Output the (x, y) coordinate of the center of the cell containing the given text.  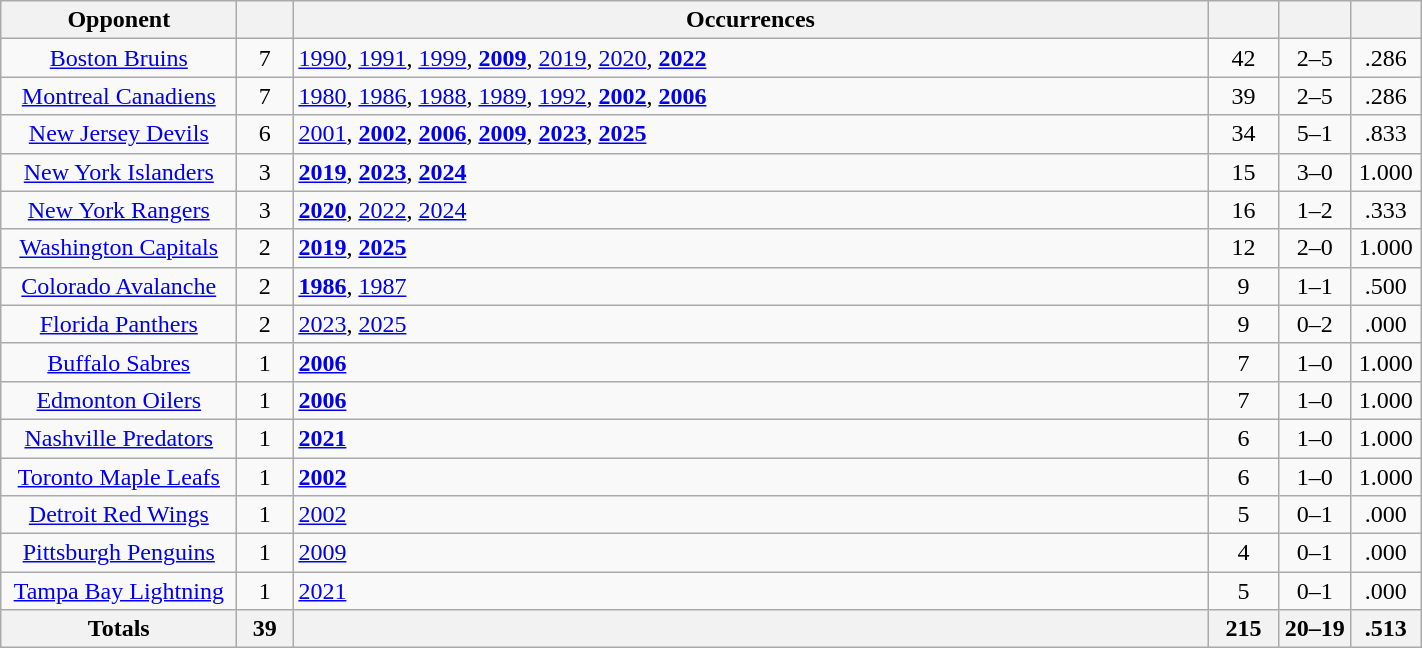
2001, 2002, 2006, 2009, 2023, 2025 (750, 134)
Florida Panthers (119, 324)
15 (1244, 172)
1–1 (1314, 286)
2019, 2023, 2024 (750, 172)
New Jersey Devils (119, 134)
Toronto Maple Leafs (119, 477)
Buffalo Sabres (119, 362)
3–0 (1314, 172)
2020, 2022, 2024 (750, 210)
Washington Capitals (119, 248)
Opponent (119, 20)
Pittsburgh Penguins (119, 553)
5–1 (1314, 134)
.513 (1386, 629)
12 (1244, 248)
.833 (1386, 134)
34 (1244, 134)
1980, 1986, 1988, 1989, 1992, 2002, 2006 (750, 96)
Edmonton Oilers (119, 400)
4 (1244, 553)
Detroit Red Wings (119, 515)
2019, 2025 (750, 248)
16 (1244, 210)
.500 (1386, 286)
0–2 (1314, 324)
1–2 (1314, 210)
Totals (119, 629)
42 (1244, 58)
1986, 1987 (750, 286)
Nashville Predators (119, 438)
215 (1244, 629)
Tampa Bay Lightning (119, 591)
1990, 1991, 1999, 2009, 2019, 2020, 2022 (750, 58)
Boston Bruins (119, 58)
New York Islanders (119, 172)
20–19 (1314, 629)
Colorado Avalanche (119, 286)
2023, 2025 (750, 324)
Occurrences (750, 20)
2–0 (1314, 248)
New York Rangers (119, 210)
Montreal Canadiens (119, 96)
.333 (1386, 210)
2009 (750, 553)
